Detect which cell encompasses the target text, then output its [X, Y] center coordinate. 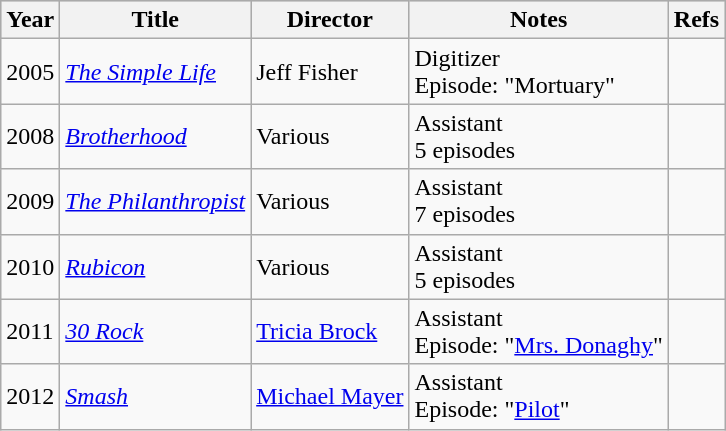
Brotherhood [156, 136]
2005 [30, 72]
30 Rock [156, 332]
2009 [30, 202]
Smash [156, 396]
Notes [538, 20]
Director [330, 20]
Michael Mayer [330, 396]
2012 [30, 396]
Year [30, 20]
Title [156, 20]
Refs [696, 20]
Assistant7 episodes [538, 202]
Rubicon [156, 266]
The Philanthropist [156, 202]
2011 [30, 332]
Tricia Brock [330, 332]
2010 [30, 266]
AssistantEpisode: "Mrs. Donaghy" [538, 332]
Jeff Fisher [330, 72]
DigitizerEpisode: "Mortuary" [538, 72]
AssistantEpisode: "Pilot" [538, 396]
The Simple Life [156, 72]
2008 [30, 136]
